Return the [x, y] coordinate for the center point of the cell that contains the specified text.  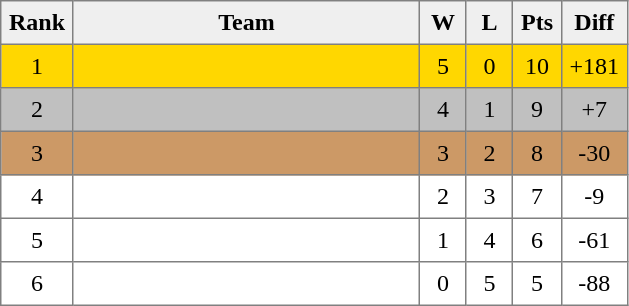
-61 [594, 240]
Diff [594, 23]
Pts [537, 23]
7 [537, 197]
W [443, 23]
-9 [594, 197]
+7 [594, 110]
8 [537, 153]
+181 [594, 66]
9 [537, 110]
Team [246, 23]
L [489, 23]
10 [537, 66]
-30 [594, 153]
Rank [38, 23]
-88 [594, 284]
